Provide the [x, y] coordinate of the cell's center where the given text is located.  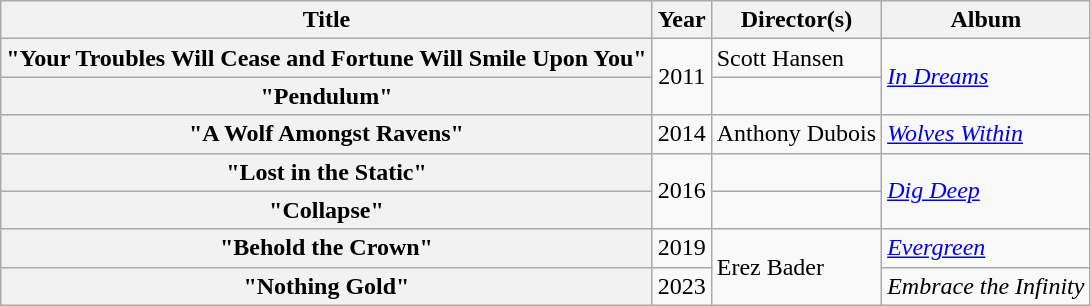
"Nothing Gold" [326, 286]
2016 [682, 191]
Year [682, 20]
Evergreen [986, 248]
Erez Bader [796, 267]
Dig Deep [986, 191]
"A Wolf Amongst Ravens" [326, 134]
In Dreams [986, 77]
Director(s) [796, 20]
2011 [682, 77]
2014 [682, 134]
Scott Hansen [796, 58]
"Behold the Crown" [326, 248]
Title [326, 20]
"Pendulum" [326, 96]
2023 [682, 286]
2019 [682, 248]
Wolves Within [986, 134]
"Lost in the Static" [326, 172]
Anthony Dubois [796, 134]
Embrace the Infinity [986, 286]
"Your Troubles Will Cease and Fortune Will Smile Upon You" [326, 58]
"Collapse" [326, 210]
Album [986, 20]
